Detect which cell encompasses the target text, then output its [X, Y] center coordinate. 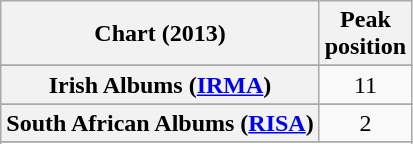
South African Albums (RISA) [160, 123]
2 [365, 123]
Peakposition [365, 34]
Chart (2013) [160, 34]
11 [365, 85]
Irish Albums (IRMA) [160, 85]
